Output the [x, y] coordinate of the center of the cell containing the given text.  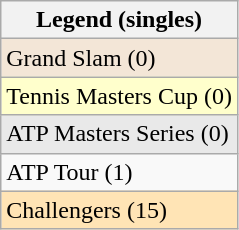
ATP Masters Series (0) [120, 134]
Legend (singles) [120, 20]
Challengers (15) [120, 210]
Grand Slam (0) [120, 58]
Tennis Masters Cup (0) [120, 96]
ATP Tour (1) [120, 172]
